Extract the [x, y] coordinate from the center of the cell holding the provided text.  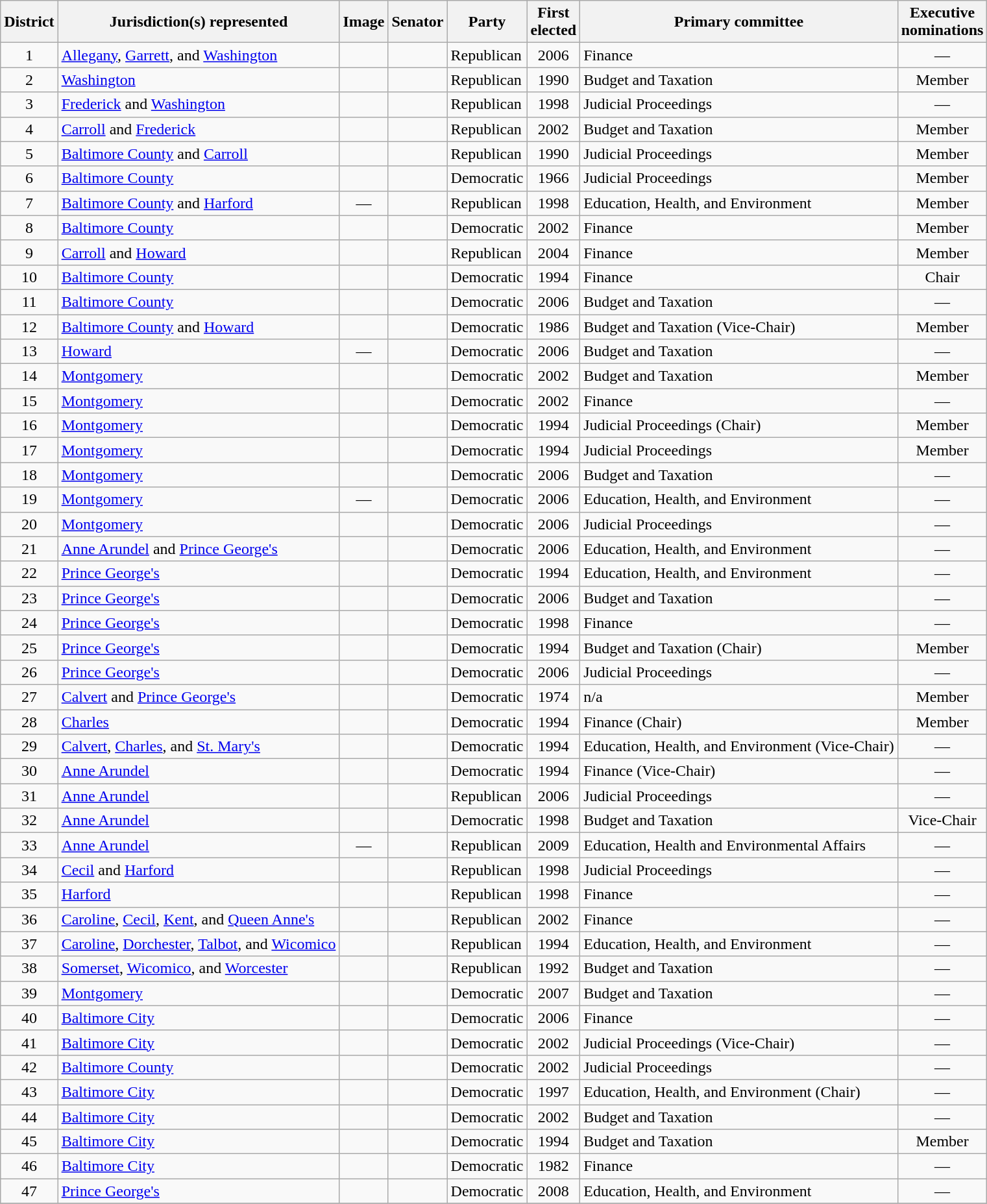
44 [29, 1116]
1992 [554, 969]
42 [29, 1067]
3 [29, 104]
25 [29, 647]
39 [29, 993]
Budget and Taxation (Chair) [738, 647]
1986 [554, 326]
Somerset, Wicomico, and Worcester [199, 969]
Senator [418, 22]
21 [29, 549]
Education, Health, and Environment (Chair) [738, 1092]
35 [29, 895]
47 [29, 1191]
2 [29, 80]
8 [29, 228]
Primary committee [738, 22]
18 [29, 475]
24 [29, 623]
2004 [554, 252]
15 [29, 401]
Executivenominations [942, 22]
22 [29, 573]
7 [29, 203]
Calvert and Prince George's [199, 697]
Education, Health and Environmental Affairs [738, 845]
Vice-Chair [942, 821]
Image [363, 22]
11 [29, 302]
Judicial Proceedings (Vice-Chair) [738, 1042]
2008 [554, 1191]
4 [29, 129]
Caroline, Cecil, Kent, and Queen Anne's [199, 919]
Baltimore County and Howard [199, 326]
38 [29, 969]
Baltimore County and Carroll [199, 154]
Carroll and Frederick [199, 129]
1966 [554, 178]
29 [29, 747]
12 [29, 326]
5 [29, 154]
37 [29, 944]
District [29, 22]
26 [29, 672]
30 [29, 771]
Jurisdiction(s) represented [199, 22]
41 [29, 1042]
2007 [554, 993]
33 [29, 845]
28 [29, 722]
1974 [554, 697]
19 [29, 500]
10 [29, 277]
9 [29, 252]
Anne Arundel and Prince George's [199, 549]
Party [487, 22]
Firstelected [554, 22]
36 [29, 919]
40 [29, 1018]
Chair [942, 277]
23 [29, 598]
2009 [554, 845]
31 [29, 796]
Budget and Taxation (Vice-Chair) [738, 326]
16 [29, 426]
17 [29, 450]
Caroline, Dorchester, Talbot, and Wicomico [199, 944]
46 [29, 1166]
Baltimore County and Harford [199, 203]
Cecil and Harford [199, 870]
1 [29, 55]
14 [29, 376]
Calvert, Charles, and St. Mary's [199, 747]
34 [29, 870]
Howard [199, 352]
32 [29, 821]
Harford [199, 895]
6 [29, 178]
Charles [199, 722]
Carroll and Howard [199, 252]
45 [29, 1142]
20 [29, 524]
Judicial Proceedings (Chair) [738, 426]
Finance (Vice-Chair) [738, 771]
n/a [738, 697]
1997 [554, 1092]
27 [29, 697]
Washington [199, 80]
Allegany, Garrett, and Washington [199, 55]
Finance (Chair) [738, 722]
13 [29, 352]
Frederick and Washington [199, 104]
Education, Health, and Environment (Vice-Chair) [738, 747]
43 [29, 1092]
1982 [554, 1166]
